Identify which cell holds the provided text, then report its (x, y) central coordinate. 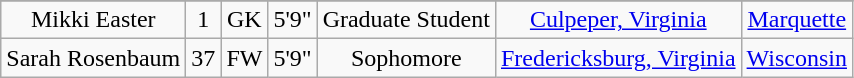
37 (204, 58)
Culpeper, Virginia (618, 20)
Sarah Rosenbaum (94, 58)
GK (244, 20)
Marquette (796, 20)
FW (244, 58)
1 (204, 20)
Graduate Student (406, 20)
Wisconsin (796, 58)
Sophomore (406, 58)
Fredericksburg, Virginia (618, 58)
Mikki Easter (94, 20)
